Return (x, y) of the center of cell containing provided text 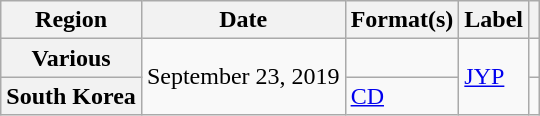
Format(s) (402, 20)
Label (494, 20)
South Korea (72, 96)
CD (402, 96)
Region (72, 20)
Various (72, 58)
Date (243, 20)
JYP (494, 77)
September 23, 2019 (243, 77)
